Detect which cell encompasses the target text, then output its [x, y] center coordinate. 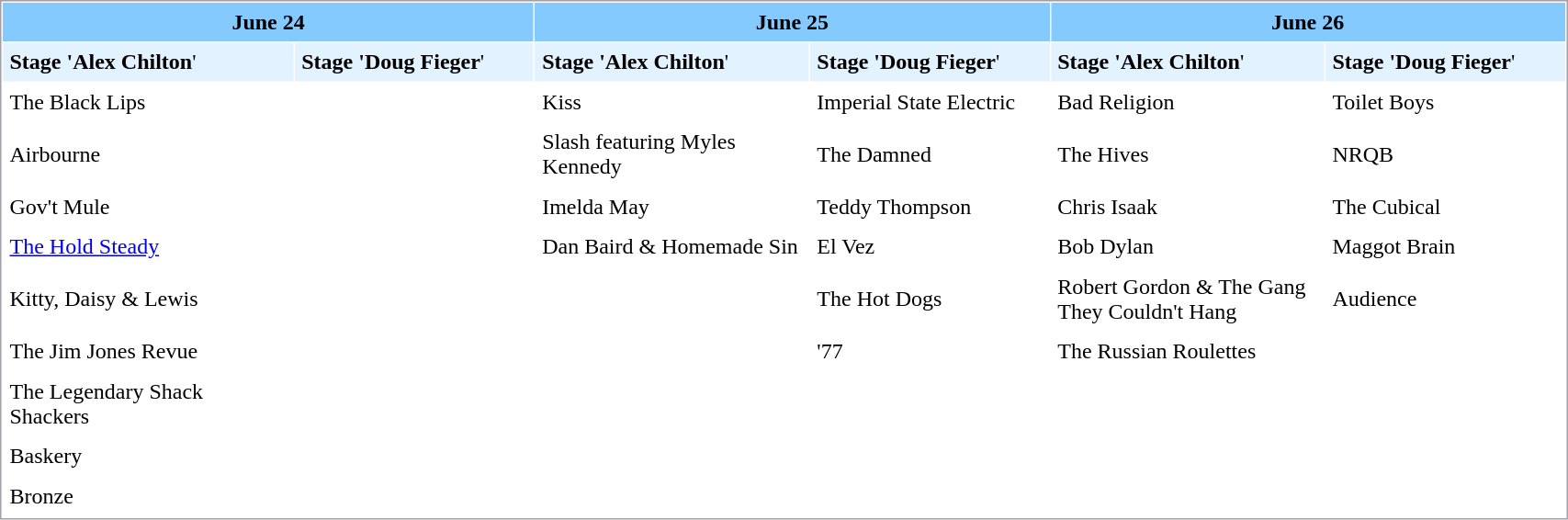
Airbourne [148, 154]
Robert Gordon & The Gang They Couldn't Hang [1188, 300]
Slash featuring Myles Kennedy [672, 154]
The Jim Jones Revue [148, 352]
The Hot Dogs [930, 300]
Imelda May [672, 207]
El Vez [930, 247]
The Legendary Shack Shackers [148, 404]
Kitty, Daisy & Lewis [148, 300]
The Cubical [1446, 207]
Imperial State Electric [930, 102]
Baskery [148, 457]
The Damned [930, 154]
Chris Isaak [1188, 207]
Audience [1446, 300]
Kiss [672, 102]
The Hold Steady [148, 247]
Teddy Thompson [930, 207]
June 26 [1308, 22]
Bad Religion [1188, 102]
Bronze [148, 496]
NRQB [1446, 154]
Bob Dylan [1188, 247]
Dan Baird & Homemade Sin [672, 247]
The Russian Roulettes [1188, 352]
The Hives [1188, 154]
Toilet Boys [1446, 102]
Maggot Brain [1446, 247]
June 25 [793, 22]
June 24 [268, 22]
The Black Lips [148, 102]
Gov't Mule [148, 207]
'77 [930, 352]
